For the text-containing cell, return its midpoint in (X, Y) coordinate format. 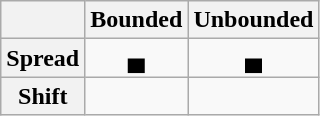
Bounded (136, 20)
Spread (43, 58)
Unbounded (254, 20)
Shift (43, 96)
